Return the (X, Y) coordinate for the center point of the cell that contains the specified text.  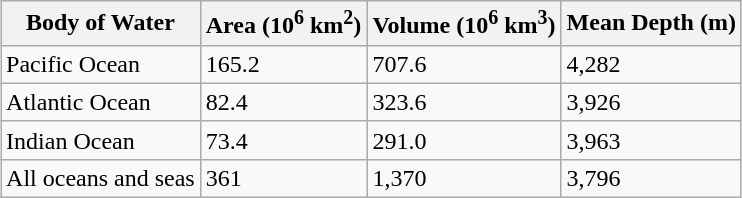
Indian Ocean (101, 140)
707.6 (464, 64)
361 (284, 178)
73.4 (284, 140)
4,282 (651, 64)
All oceans and seas (101, 178)
Body of Water (101, 24)
323.6 (464, 102)
Volume (106 km3) (464, 24)
1,370 (464, 178)
3,963 (651, 140)
165.2 (284, 64)
291.0 (464, 140)
3,926 (651, 102)
Area (106 km2) (284, 24)
Atlantic Ocean (101, 102)
3,796 (651, 178)
82.4 (284, 102)
Mean Depth (m) (651, 24)
Pacific Ocean (101, 64)
